From the cell containing the given text, extract its center point as [X, Y] coordinate. 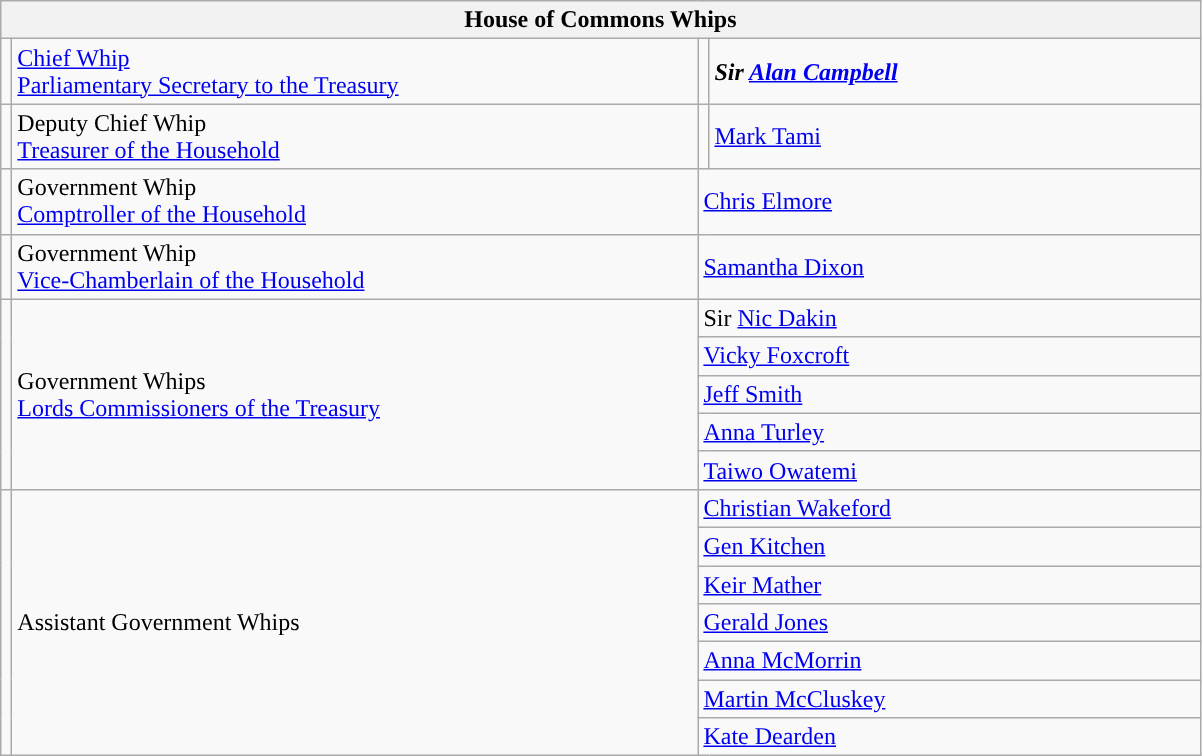
Anna McMorrin [949, 661]
Sir Alan Campbell [954, 72]
Vicky Foxcroft [949, 356]
Government WhipsLords Commissioners of the Treasury [355, 394]
Government WhipVice-Chamberlain of the Household [355, 266]
Mark Tami [954, 136]
Deputy Chief WhipTreasurer of the Household [355, 136]
Christian Wakeford [949, 508]
Assistant Government Whips [355, 622]
Chris Elmore [949, 202]
Government WhipComptroller of the Household [355, 202]
Sir Nic Dakin [949, 318]
Gen Kitchen [949, 546]
Samantha Dixon [949, 266]
House of Commons Whips [600, 20]
Martin McCluskey [949, 699]
Gerald Jones [949, 623]
Keir Mather [949, 585]
Taiwo Owatemi [949, 470]
Kate Dearden [949, 737]
Anna Turley [949, 432]
Jeff Smith [949, 394]
Chief WhipParliamentary Secretary to the Treasury [355, 72]
